For the text-containing cell, return its midpoint in (x, y) coordinate format. 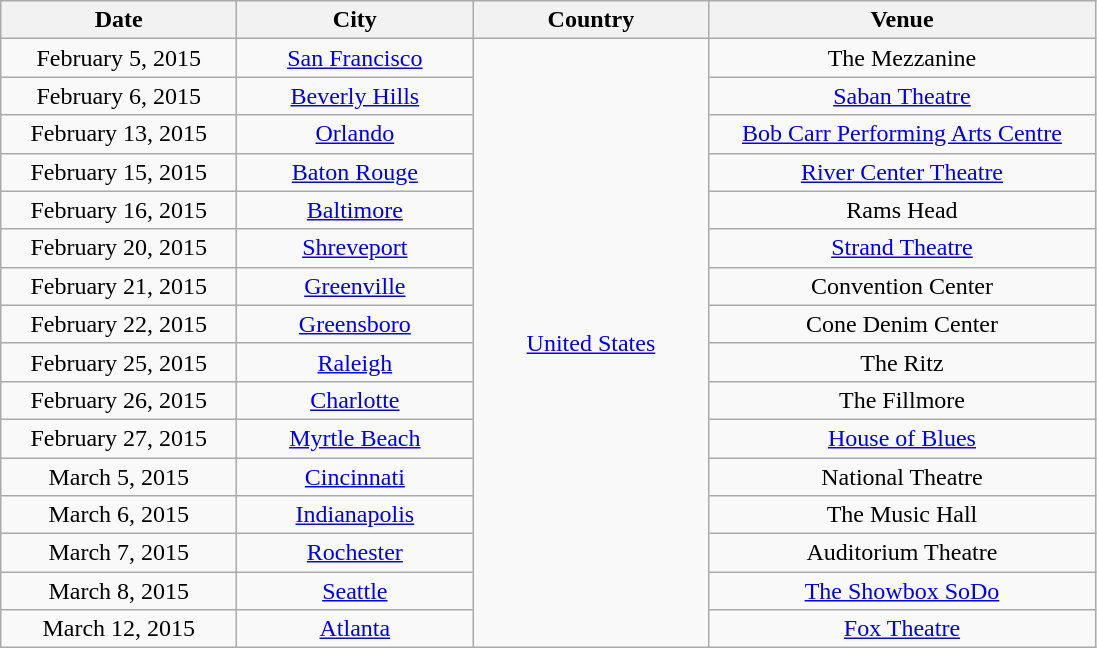
February 26, 2015 (119, 400)
Rochester (355, 553)
House of Blues (902, 438)
Cone Denim Center (902, 324)
Bob Carr Performing Arts Centre (902, 134)
February 25, 2015 (119, 362)
Raleigh (355, 362)
Rams Head (902, 210)
Seattle (355, 591)
Greenville (355, 286)
The Ritz (902, 362)
February 16, 2015 (119, 210)
National Theatre (902, 477)
Greensboro (355, 324)
February 13, 2015 (119, 134)
Convention Center (902, 286)
Baton Rouge (355, 172)
The Showbox SoDo (902, 591)
Strand Theatre (902, 248)
United States (591, 344)
February 27, 2015 (119, 438)
Orlando (355, 134)
February 22, 2015 (119, 324)
February 6, 2015 (119, 96)
Auditorium Theatre (902, 553)
March 6, 2015 (119, 515)
Venue (902, 20)
March 5, 2015 (119, 477)
Atlanta (355, 629)
The Fillmore (902, 400)
March 7, 2015 (119, 553)
Saban Theatre (902, 96)
Country (591, 20)
February 5, 2015 (119, 58)
Fox Theatre (902, 629)
Beverly Hills (355, 96)
City (355, 20)
The Music Hall (902, 515)
March 12, 2015 (119, 629)
Date (119, 20)
Cincinnati (355, 477)
February 21, 2015 (119, 286)
River Center Theatre (902, 172)
Indianapolis (355, 515)
San Francisco (355, 58)
February 15, 2015 (119, 172)
Charlotte (355, 400)
Shreveport (355, 248)
March 8, 2015 (119, 591)
Myrtle Beach (355, 438)
The Mezzanine (902, 58)
Baltimore (355, 210)
February 20, 2015 (119, 248)
